For the text-containing cell, return its midpoint in [x, y] coordinate format. 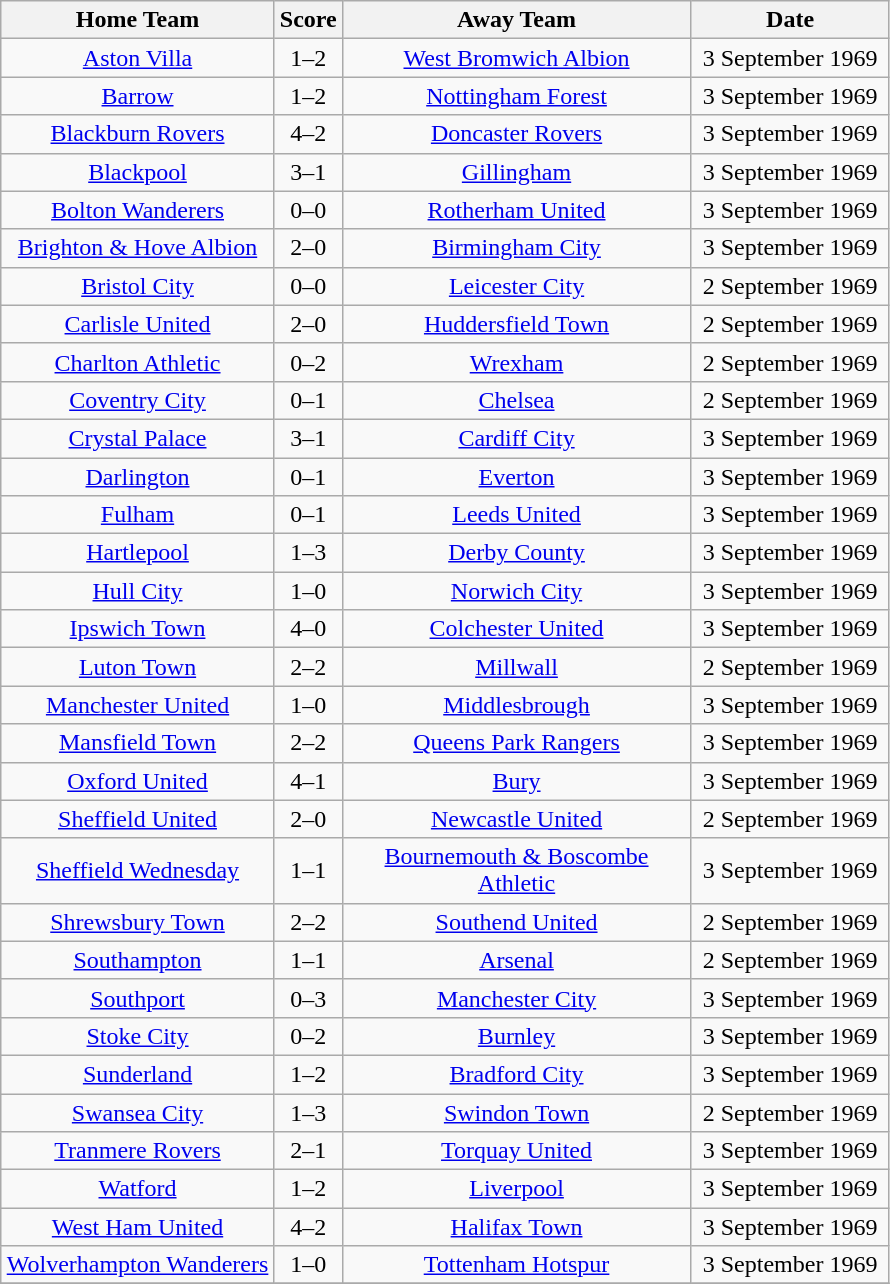
Sheffield United [138, 819]
Liverpool [516, 1189]
Halifax Town [516, 1227]
Bury [516, 781]
Tottenham Hotspur [516, 1265]
Nottingham Forest [516, 96]
Tranmere Rovers [138, 1151]
Date [790, 20]
2–1 [308, 1151]
Leeds United [516, 515]
Southampton [138, 960]
Torquay United [516, 1151]
Home Team [138, 20]
Sheffield Wednesday [138, 870]
Stoke City [138, 1036]
Arsenal [516, 960]
Southport [138, 998]
Burnley [516, 1036]
Bristol City [138, 286]
West Bromwich Albion [516, 58]
Hull City [138, 591]
Manchester United [138, 705]
Everton [516, 477]
Gillingham [516, 172]
Cardiff City [516, 438]
Swansea City [138, 1113]
West Ham United [138, 1227]
Carlisle United [138, 324]
Bournemouth & Boscombe Athletic [516, 870]
Derby County [516, 553]
Barrow [138, 96]
Bolton Wanderers [138, 210]
Ipswich Town [138, 629]
Mansfield Town [138, 743]
Shrewsbury Town [138, 922]
Swindon Town [516, 1113]
Newcastle United [516, 819]
Rotherham United [516, 210]
Blackpool [138, 172]
Norwich City [516, 591]
Wolverhampton Wanderers [138, 1265]
Doncaster Rovers [516, 134]
Coventry City [138, 400]
Manchester City [516, 998]
Hartlepool [138, 553]
Watford [138, 1189]
Charlton Athletic [138, 362]
Fulham [138, 515]
Leicester City [516, 286]
Chelsea [516, 400]
Luton Town [138, 667]
Oxford United [138, 781]
Queens Park Rangers [516, 743]
Score [308, 20]
Middlesbrough [516, 705]
Colchester United [516, 629]
4–1 [308, 781]
Brighton & Hove Albion [138, 248]
Southend United [516, 922]
Aston Villa [138, 58]
Huddersfield Town [516, 324]
Wrexham [516, 362]
4–0 [308, 629]
Bradford City [516, 1074]
0–3 [308, 998]
Millwall [516, 667]
Away Team [516, 20]
Sunderland [138, 1074]
Darlington [138, 477]
Blackburn Rovers [138, 134]
Crystal Palace [138, 438]
Birmingham City [516, 248]
